From the cell containing the given text, extract its center point as [x, y] coordinate. 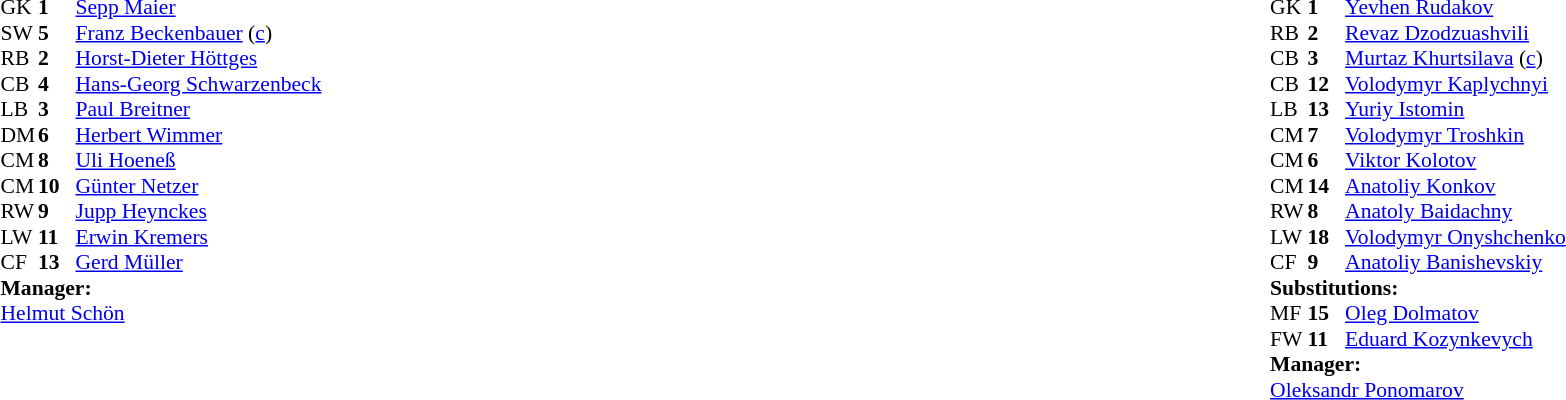
Volodymyr Kaplychnyi [1456, 84]
4 [57, 84]
Günter Netzer [199, 186]
Yuriy Istomin [1456, 109]
MF [1289, 313]
Anatoly Baidachny [1456, 211]
14 [1327, 186]
Jupp Heynckes [199, 211]
Anatoliy Konkov [1456, 186]
Revaz Dzodzuashvili [1456, 33]
Helmut Schön [160, 313]
DM [19, 135]
Eduard Kozynkevych [1456, 339]
SW [19, 33]
5 [57, 33]
Horst-Dieter Höttges [199, 59]
Murtaz Khurtsilava (c) [1456, 59]
Gerd Müller [199, 263]
Hans-Georg Schwarzenbeck [199, 84]
FW [1289, 339]
18 [1327, 237]
Anatoliy Banishevskiy [1456, 263]
10 [57, 186]
Oleg Dolmatov [1456, 313]
7 [1327, 135]
Uli Hoeneß [199, 161]
Substitutions: [1418, 288]
15 [1327, 313]
Viktor Kolotov [1456, 161]
Volodymyr Onyshchenko [1456, 237]
Paul Breitner [199, 109]
Erwin Kremers [199, 237]
Herbert Wimmer [199, 135]
Franz Beckenbauer (c) [199, 33]
Volodymyr Troshkin [1456, 135]
12 [1327, 84]
